Output the (x, y) coordinate of the center of the cell containing the given text.  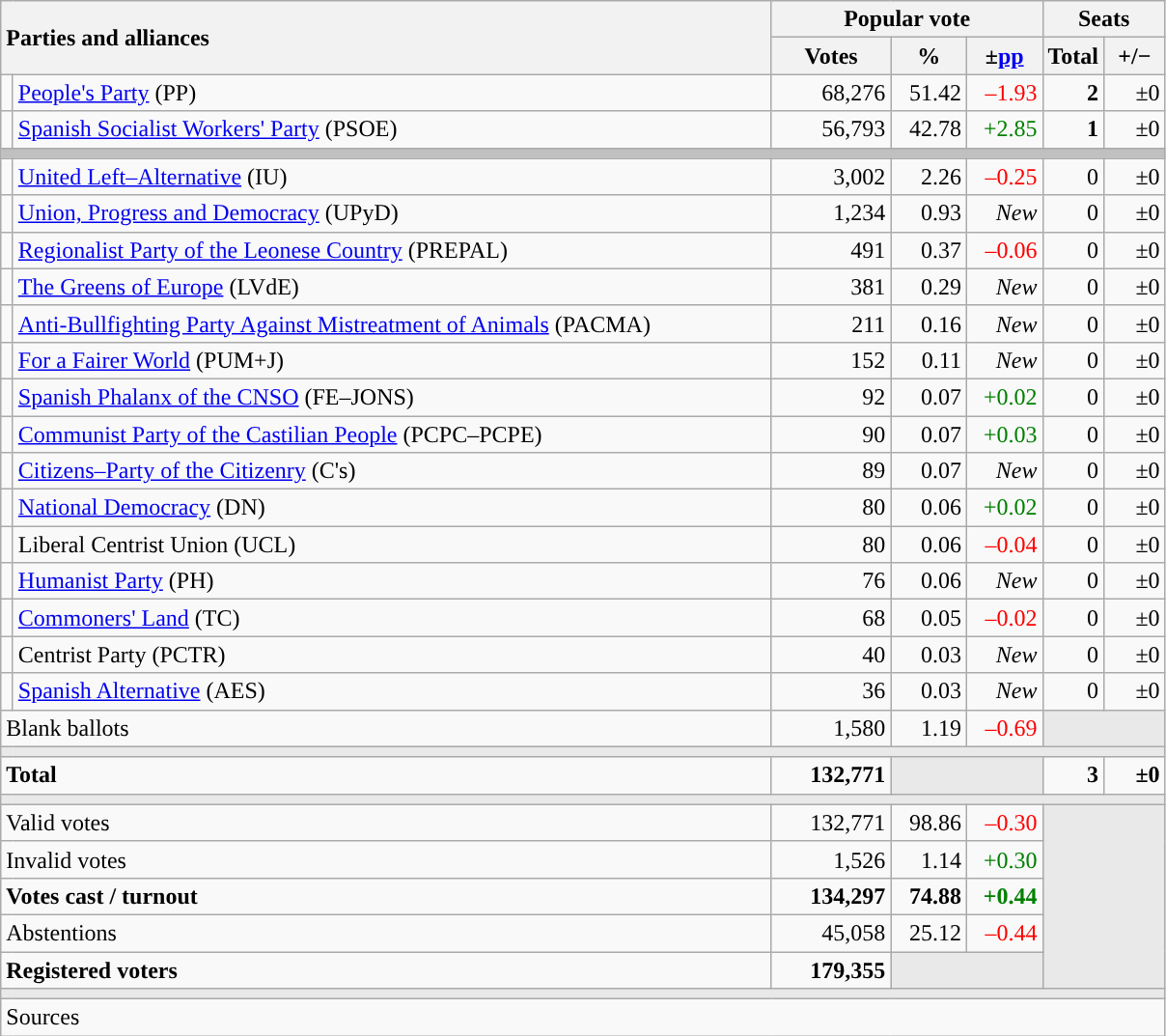
Sources (583, 1018)
+0.30 (1004, 859)
+2.85 (1004, 129)
Blank ballots (386, 728)
Seats (1104, 19)
Registered voters (386, 970)
1 (1073, 129)
–1.93 (1004, 93)
–0.06 (1004, 250)
491 (831, 250)
The Greens of Europe (LVdE) (392, 287)
Communist Party of the Castilian People (PCPC–PCPE) (392, 434)
+0.44 (1004, 896)
0.16 (929, 323)
76 (831, 581)
45,058 (831, 933)
Invalid votes (386, 859)
152 (831, 360)
Parties and alliances (386, 38)
Commoners' Land (TC) (392, 618)
1,526 (831, 859)
Humanist Party (PH) (392, 581)
Spanish Phalanx of the CNSO (FE–JONS) (392, 397)
Centrist Party (PCTR) (392, 655)
Votes (831, 56)
Popular vote (907, 19)
0.11 (929, 360)
Citizens–Party of the Citizenry (C's) (392, 471)
1,234 (831, 213)
Abstentions (386, 933)
Liberal Centrist Union (UCL) (392, 545)
Valid votes (386, 823)
–0.25 (1004, 177)
+0.03 (1004, 434)
+/− (1135, 56)
United Left–Alternative (IU) (392, 177)
1,580 (831, 728)
179,355 (831, 970)
–0.69 (1004, 728)
Union, Progress and Democracy (UPyD) (392, 213)
People's Party (PP) (392, 93)
42.78 (929, 129)
0.05 (929, 618)
2.26 (929, 177)
% (929, 56)
0.29 (929, 287)
–0.02 (1004, 618)
2 (1073, 93)
68 (831, 618)
134,297 (831, 896)
89 (831, 471)
98.86 (929, 823)
25.12 (929, 933)
Regionalist Party of the Leonese Country (PREPAL) (392, 250)
40 (831, 655)
56,793 (831, 129)
51.42 (929, 93)
3 (1073, 775)
–0.30 (1004, 823)
68,276 (831, 93)
90 (831, 434)
For a Fairer World (PUM+J) (392, 360)
Votes cast / turnout (386, 896)
0.93 (929, 213)
Spanish Socialist Workers' Party (PSOE) (392, 129)
0.37 (929, 250)
3,002 (831, 177)
1.19 (929, 728)
National Democracy (DN) (392, 508)
–0.44 (1004, 933)
±pp (1004, 56)
Anti-Bullfighting Party Against Mistreatment of Animals (PACMA) (392, 323)
74.88 (929, 896)
1.14 (929, 859)
381 (831, 287)
Spanish Alternative (AES) (392, 691)
92 (831, 397)
–0.04 (1004, 545)
36 (831, 691)
211 (831, 323)
